Return the [X, Y] coordinate for the center point of the cell that contains the specified text.  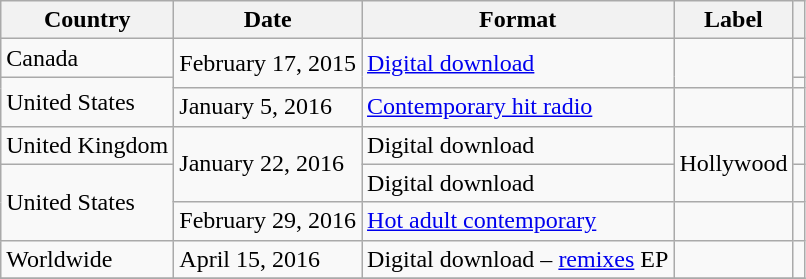
February 17, 2015 [268, 64]
Hollywood [734, 164]
Country [88, 20]
Label [734, 20]
Contemporary hit radio [518, 107]
January 22, 2016 [268, 164]
United Kingdom [88, 145]
Date [268, 20]
January 5, 2016 [268, 107]
Format [518, 20]
Digital download – remixes EP [518, 259]
Worldwide [88, 259]
February 29, 2016 [268, 221]
April 15, 2016 [268, 259]
Hot adult contemporary [518, 221]
Canada [88, 58]
